Capture the cell that displays the provided text and extract its (x, y) central coordinate. 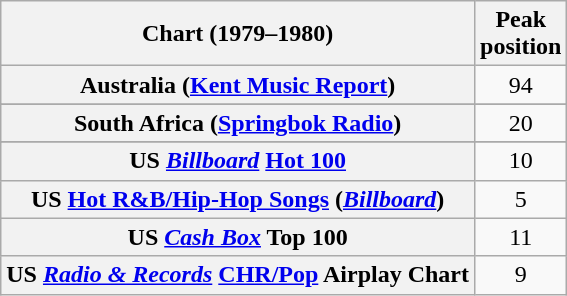
Chart (1979–1980) (238, 34)
US Hot R&B/Hip-Hop Songs (Billboard) (238, 199)
US Cash Box Top 100 (238, 237)
9 (521, 275)
Peakposition (521, 34)
20 (521, 123)
South Africa (Springbok Radio) (238, 123)
11 (521, 237)
94 (521, 85)
5 (521, 199)
US Billboard Hot 100 (238, 161)
10 (521, 161)
Australia (Kent Music Report) (238, 85)
US Radio & Records CHR/Pop Airplay Chart (238, 275)
